Locate the cell with the specified text and output its (x, y) center coordinate. 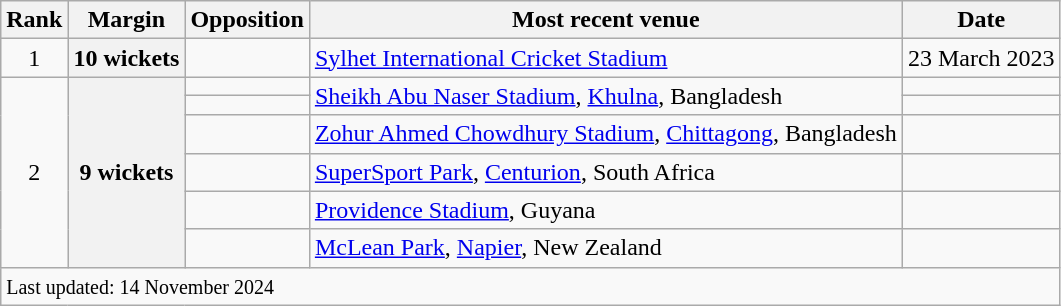
Most recent venue (606, 20)
Sylhet International Cricket Stadium (606, 58)
Zohur Ahmed Chowdhury Stadium, Chittagong, Bangladesh (606, 134)
SuperSport Park, Centurion, South Africa (606, 172)
2 (34, 172)
Opposition (247, 20)
23 March 2023 (981, 58)
1 (34, 58)
Margin (126, 20)
Providence Stadium, Guyana (606, 210)
9 wickets (126, 172)
Last updated: 14 November 2024 (530, 286)
Date (981, 20)
Rank (34, 20)
10 wickets (126, 58)
McLean Park, Napier, New Zealand (606, 248)
Sheikh Abu Naser Stadium, Khulna, Bangladesh (606, 96)
